Return (x, y) of the center of cell containing provided text 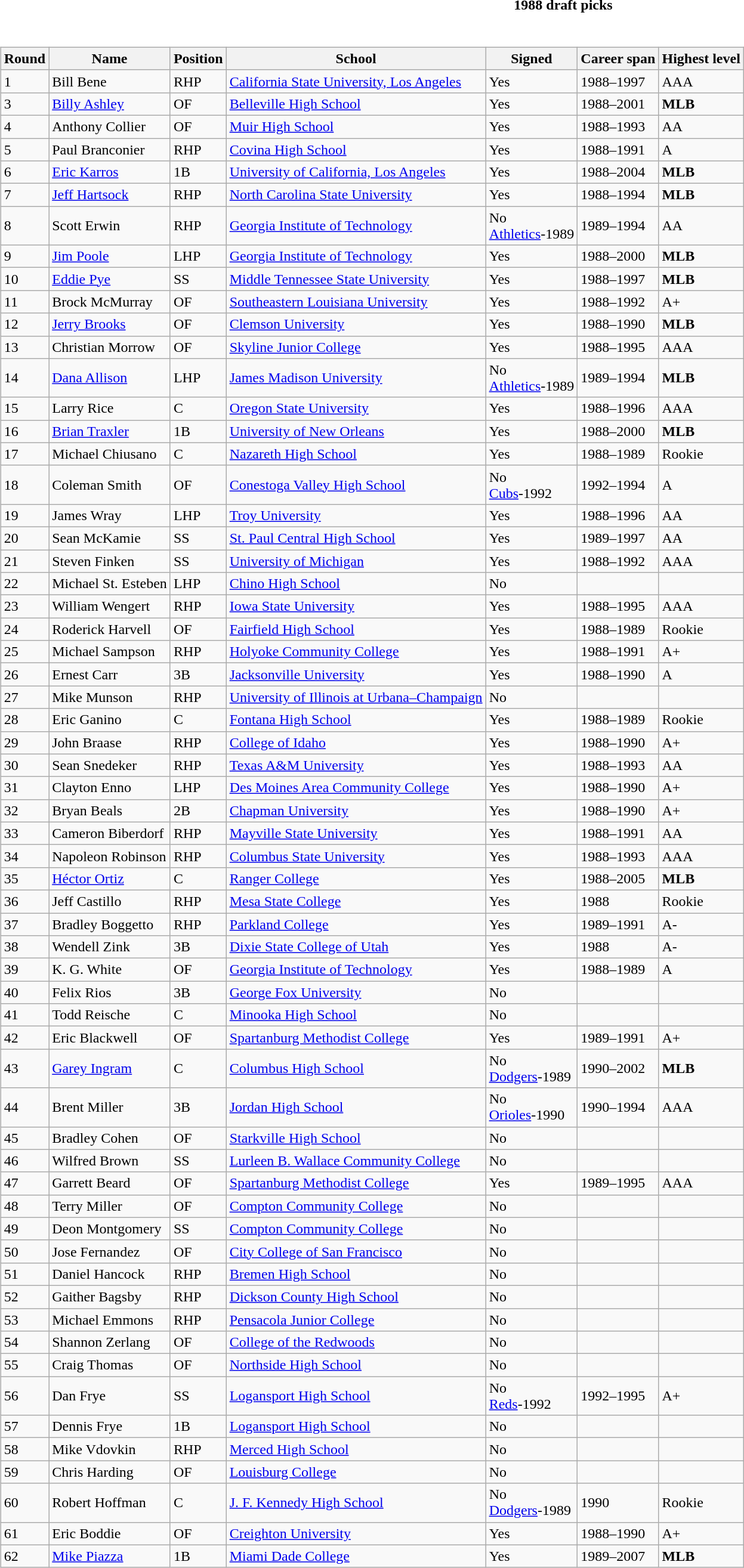
26 (24, 675)
Sean Snedeker (110, 765)
1992–1995 (618, 1396)
39 (24, 970)
NoOrioles-1990 (532, 1107)
37 (24, 924)
28 (24, 720)
Belleville High School (356, 104)
Daniel Hancock (110, 1274)
Minooka High School (356, 1015)
Michael St. Esteben (110, 584)
William Wengert (110, 607)
48 (24, 1206)
James Madison University (356, 378)
Name (110, 58)
15 (24, 409)
Garrett Beard (110, 1183)
School (356, 58)
38 (24, 947)
Conestoga Valley High School (356, 484)
1988–2001 (618, 104)
1988–2005 (618, 879)
Muir High School (356, 126)
16 (24, 431)
Northside High School (356, 1365)
1988–1994 (618, 195)
2B (198, 811)
Steven Finken (110, 561)
Mike Munson (110, 697)
55 (24, 1365)
Miami Dade College (356, 1556)
Garey Ingram (110, 1069)
Dan Frye (110, 1396)
27 (24, 697)
Bill Bene (110, 81)
Bradley Boggetto (110, 924)
Clayton Enno (110, 788)
Craig Thomas (110, 1365)
Robert Hoffman (110, 1503)
Skyline Junior College (356, 347)
Wendell Zink (110, 947)
Héctor Ortiz (110, 879)
Larry Rice (110, 409)
13 (24, 347)
Des Moines Area Community College (356, 788)
20 (24, 538)
Felix Rios (110, 992)
Eric Karros (110, 172)
Paul Branconier (110, 150)
18 (24, 484)
Gaither Bagsby (110, 1297)
1 (24, 81)
John Braase (110, 743)
Mesa State College (356, 901)
Sean McKamie (110, 538)
1989–1997 (618, 538)
Career span (618, 58)
35 (24, 879)
Merced High School (356, 1449)
49 (24, 1229)
52 (24, 1297)
Roderick Harvell (110, 629)
Signed (532, 58)
29 (24, 743)
Starkville High School (356, 1138)
17 (24, 454)
Brian Traxler (110, 431)
Todd Reische (110, 1015)
Cameron Biberdorf (110, 833)
Dennis Frye (110, 1427)
No Reds-1992 (532, 1396)
Nazareth High School (356, 454)
22 (24, 584)
University of Illinois at Urbana–Champaign (356, 697)
James Wray (110, 515)
Parkland College (356, 924)
Wilfred Brown (110, 1161)
6 (24, 172)
4 (24, 126)
40 (24, 992)
J. F. Kennedy High School (356, 1503)
31 (24, 788)
51 (24, 1274)
53 (24, 1320)
Dana Allison (110, 378)
10 (24, 279)
34 (24, 856)
47 (24, 1183)
32 (24, 811)
11 (24, 302)
Louisburg College (356, 1472)
University of California, Los Angeles (356, 172)
57 (24, 1427)
60 (24, 1503)
Eric Ganino (110, 720)
Eric Boddie (110, 1533)
Jerry Brooks (110, 324)
42 (24, 1038)
Position (198, 58)
Michael Sampson (110, 652)
Brock McMurray (110, 302)
1989–1995 (618, 1183)
Clemson University (356, 324)
Troy University (356, 515)
Jeff Hartsock (110, 195)
University of New Orleans (356, 431)
30 (24, 765)
Chapman University (356, 811)
46 (24, 1161)
Dickson County High School (356, 1297)
8 (24, 225)
St. Paul Central High School (356, 538)
Southeastern Louisiana University (356, 302)
1992–1994 (618, 484)
Columbus State University (356, 856)
College of the Redwoods (356, 1343)
3 (24, 104)
Oregon State University (356, 409)
K. G. White (110, 970)
California State University, Los Angeles (356, 81)
College of Idaho (356, 743)
Fontana High School (356, 720)
Bryan Beals (110, 811)
33 (24, 833)
Terry Miller (110, 1206)
Napoleon Robinson (110, 856)
Michael Chiusano (110, 454)
Pensacola Junior College (356, 1320)
Covina High School (356, 150)
City College of San Francisco (356, 1251)
No Cubs-1992 (532, 484)
5 (24, 150)
University of Michigan (356, 561)
Christian Morrow (110, 347)
1990 (618, 1503)
No Dodgers-1989 (532, 1503)
Middle Tennessee State University (356, 279)
9 (24, 256)
Jose Fernandez (110, 1251)
1989–2007 (618, 1556)
Eddie Pye (110, 279)
58 (24, 1449)
1990–1994 (618, 1107)
Shannon Zerlang (110, 1343)
Columbus High School (356, 1069)
Lurleen B. Wallace Community College (356, 1161)
36 (24, 901)
Anthony Collier (110, 126)
1990–2002 (618, 1069)
54 (24, 1343)
Iowa State University (356, 607)
Jacksonville University (356, 675)
Michael Emmons (110, 1320)
1988–2004 (618, 172)
7 (24, 195)
George Fox University (356, 992)
12 (24, 324)
Fairfield High School (356, 629)
Creighton University (356, 1533)
14 (24, 378)
NoDodgers-1989 (532, 1069)
Bradley Cohen (110, 1138)
41 (24, 1015)
Mike Piazza (110, 1556)
Chris Harding (110, 1472)
Ernest Carr (110, 675)
Eric Blackwell (110, 1038)
Bremen High School (356, 1274)
56 (24, 1396)
Billy Ashley (110, 104)
Scott Erwin (110, 225)
Jim Poole (110, 256)
62 (24, 1556)
North Carolina State University (356, 195)
21 (24, 561)
Texas A&M University (356, 765)
45 (24, 1138)
25 (24, 652)
Mike Vdovkin (110, 1449)
43 (24, 1069)
Coleman Smith (110, 484)
Highest level (701, 58)
Jeff Castillo (110, 901)
61 (24, 1533)
Brent Miller (110, 1107)
Chino High School (356, 584)
Dixie State College of Utah (356, 947)
Holyoke Community College (356, 652)
Deon Montgomery (110, 1229)
Ranger College (356, 879)
23 (24, 607)
Mayville State University (356, 833)
44 (24, 1107)
19 (24, 515)
24 (24, 629)
50 (24, 1251)
Jordan High School (356, 1107)
Round (24, 58)
59 (24, 1472)
